For the text-containing cell, return its midpoint in [x, y] coordinate format. 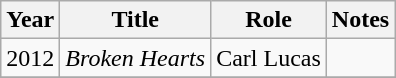
Notes [360, 20]
Role [269, 20]
2012 [30, 58]
Title [136, 20]
Carl Lucas [269, 58]
Year [30, 20]
Broken Hearts [136, 58]
